Detect which cell encompasses the target text, then output its (x, y) center coordinate. 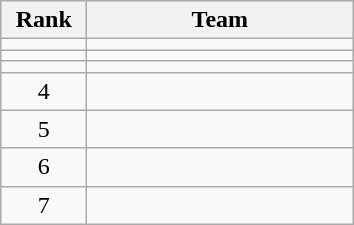
7 (44, 205)
6 (44, 167)
4 (44, 91)
Team (220, 20)
5 (44, 129)
Rank (44, 20)
